Detect which cell encompasses the target text, then output its (x, y) center coordinate. 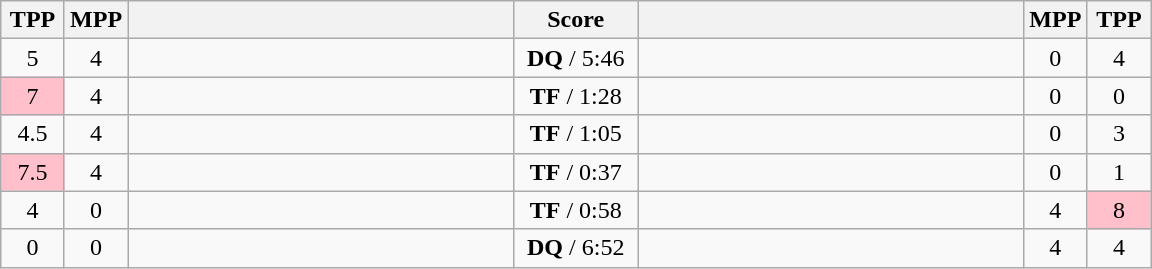
4.5 (33, 134)
Score (576, 20)
TF / 1:05 (576, 134)
5 (33, 58)
TF / 0:58 (576, 210)
7.5 (33, 172)
DQ / 5:46 (576, 58)
DQ / 6:52 (576, 248)
1 (1119, 172)
7 (33, 96)
TF / 0:37 (576, 172)
8 (1119, 210)
3 (1119, 134)
TF / 1:28 (576, 96)
